Return the [x, y] coordinate for the center point of the cell that contains the specified text.  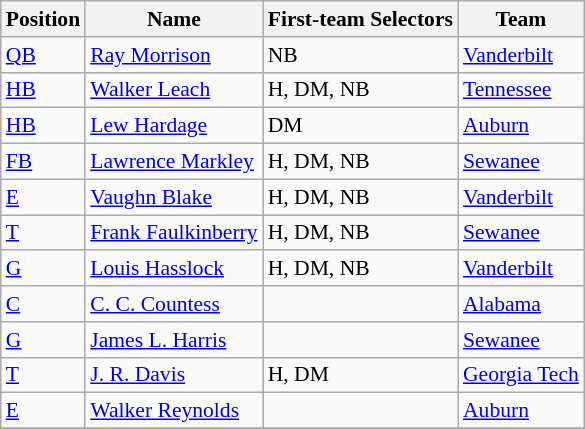
NB [360, 55]
C [43, 304]
DM [360, 126]
First-team Selectors [360, 19]
James L. Harris [174, 340]
C. C. Countess [174, 304]
Team [521, 19]
QB [43, 55]
Vaughn Blake [174, 197]
Louis Hasslock [174, 269]
Lew Hardage [174, 126]
Alabama [521, 304]
Walker Leach [174, 90]
Lawrence Markley [174, 162]
H, DM [360, 375]
FB [43, 162]
Frank Faulkinberry [174, 233]
Ray Morrison [174, 55]
Tennessee [521, 90]
J. R. Davis [174, 375]
Position [43, 19]
Name [174, 19]
Walker Reynolds [174, 411]
Georgia Tech [521, 375]
